From the cell containing the given text, extract its center point as (x, y) coordinate. 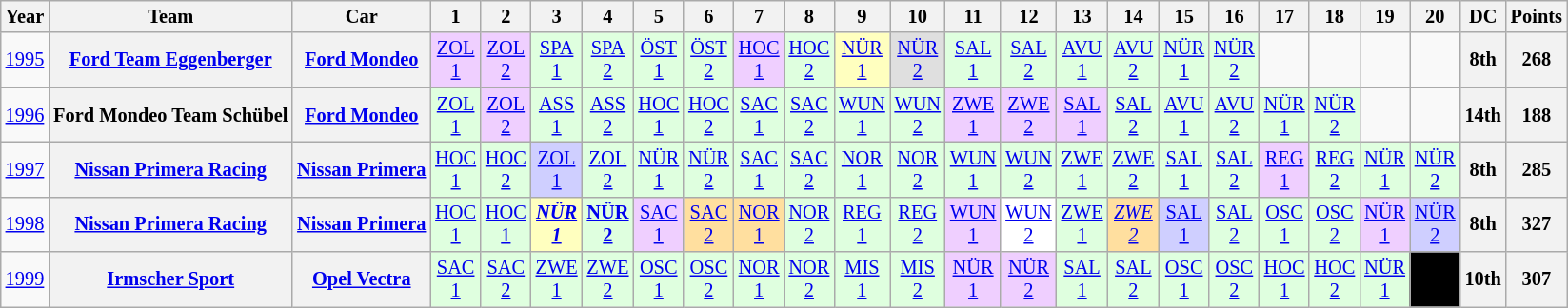
3 (557, 16)
ÖST2 (708, 60)
6 (708, 16)
4 (608, 16)
ASS1 (557, 115)
ASS2 (608, 115)
1997 (25, 169)
MIS2 (918, 279)
14 (1133, 16)
307 (1537, 279)
327 (1537, 224)
19 (1384, 16)
1999 (25, 279)
2 (506, 16)
11 (973, 16)
10th (1483, 279)
7 (760, 16)
Team (170, 16)
18 (1335, 16)
1995 (25, 60)
20 (1436, 16)
Car (362, 16)
1998 (25, 224)
9 (862, 16)
1996 (25, 115)
1 (455, 16)
17 (1285, 16)
188 (1537, 115)
MIS1 (862, 279)
8 (809, 16)
SPA1 (557, 60)
5 (659, 16)
13 (1082, 16)
Ford Mondeo Team Schübel (170, 115)
15 (1184, 16)
16 (1234, 16)
10 (918, 16)
ÖST1 (659, 60)
Year (25, 16)
14th (1483, 115)
SPA2 (608, 60)
Ford Team Eggenberger (170, 60)
Points (1537, 16)
12 (1028, 16)
Irmscher Sport (170, 279)
Opel Vectra (362, 279)
DC (1483, 16)
285 (1537, 169)
268 (1537, 60)
